For the text-containing cell, return its midpoint in [X, Y] coordinate format. 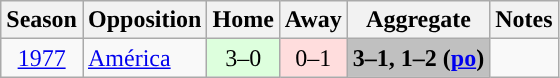
3–0 [243, 58]
3–1, 1–2 (po) [418, 58]
Away [313, 20]
Opposition [144, 20]
Home [243, 20]
1977 [42, 58]
América [144, 58]
Notes [524, 20]
0–1 [313, 58]
Season [42, 20]
Aggregate [418, 20]
